Detect which cell encompasses the target text, then output its [X, Y] center coordinate. 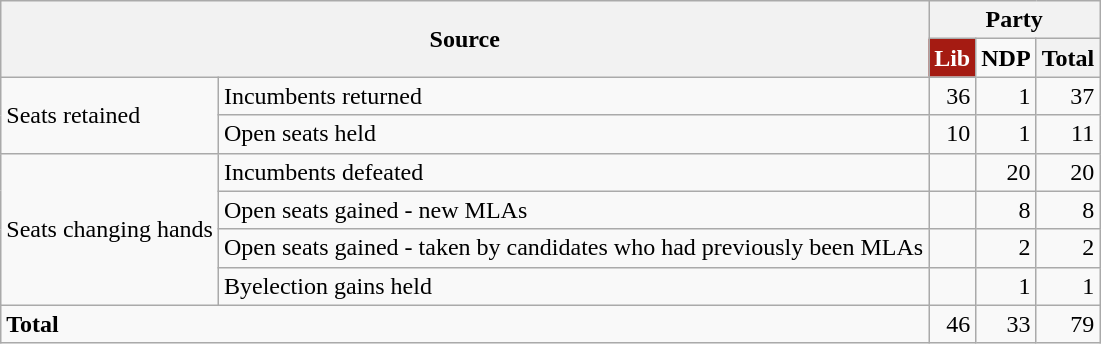
10 [952, 134]
Party [1014, 20]
Incumbents defeated [573, 172]
Seats changing hands [110, 229]
Seats retained [110, 115]
36 [952, 96]
Byelection gains held [573, 286]
Open seats gained - taken by candidates who had previously been MLAs [573, 248]
11 [1068, 134]
Incumbents returned [573, 96]
33 [1006, 324]
46 [952, 324]
37 [1068, 96]
Source [465, 39]
Lib [952, 58]
NDP [1006, 58]
79 [1068, 324]
Open seats held [573, 134]
Open seats gained - new MLAs [573, 210]
